Return (x, y) of the center of cell containing provided text 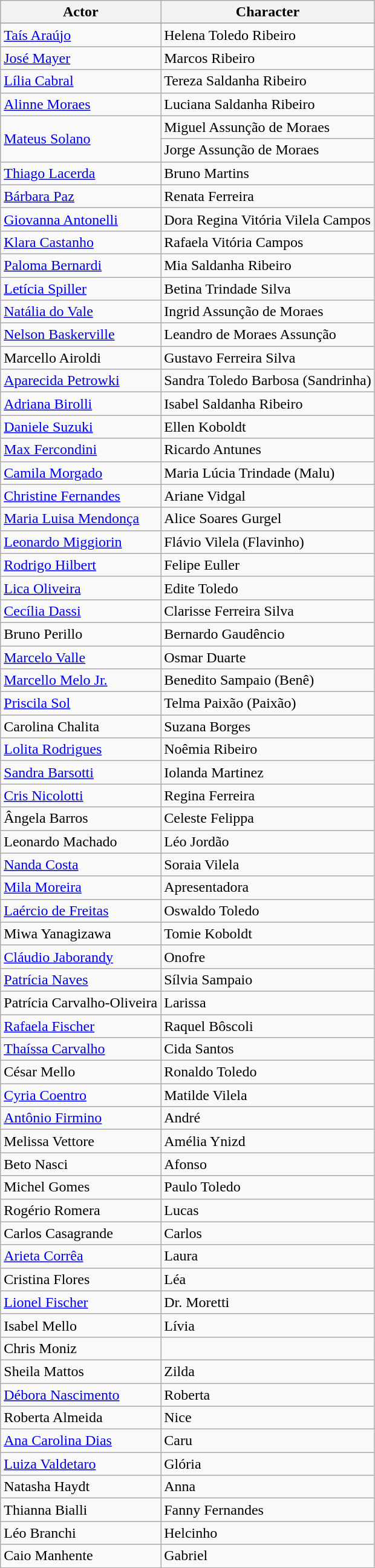
Raquel Bôscoli (268, 1026)
Luciana Saldanha Ribeiro (268, 104)
Taís Araújo (81, 35)
Nanda Costa (81, 865)
Patrícia Carvalho-Oliveira (81, 1003)
Tomie Koboldt (268, 934)
Ricardo Antunes (268, 450)
Helcinho (268, 1533)
Carolina Chalita (81, 726)
Carlos Casagrande (81, 1233)
Nice (268, 1418)
Gabriel (268, 1556)
Dr. Moretti (268, 1302)
Rafaela Vitória Campos (268, 242)
Laércio de Freitas (81, 911)
Paloma Bernardi (81, 265)
Betina Trindade Silva (268, 289)
Thaíssa Carvalho (81, 1049)
Giovanna Antonelli (81, 219)
Felipe Euller (268, 565)
Cris Nicolotti (81, 796)
Mila Moreira (81, 888)
Apresentadora (268, 888)
Leandro de Moraes Assunção (268, 335)
Carlos (268, 1233)
Max Fercondini (81, 450)
Miwa Yanagizawa (81, 934)
Chris Moniz (81, 1348)
Adriana Birolli (81, 404)
Maria Luisa Mendonça (81, 519)
Léo Jordão (268, 842)
Fanny Fernandes (268, 1510)
Paulo Toledo (268, 1187)
Débora Nascimento (81, 1394)
Daniele Suzuki (81, 427)
Klara Castanho (81, 242)
Afonso (268, 1164)
Renata Ferreira (268, 196)
Priscila Sol (81, 703)
Christine Fernandes (81, 496)
Lívia (268, 1325)
Patrícia Naves (81, 980)
Roberta Almeida (81, 1418)
André (268, 1118)
Helena Toledo Ribeiro (268, 35)
Tereza Saldanha Ribeiro (268, 81)
Character (268, 12)
Luiza Valdetaro (81, 1464)
Marcelo Valle (81, 657)
Amélia Ynizd (268, 1141)
Rodrigo Hilbert (81, 565)
Ellen Koboldt (268, 427)
Sandra Toledo Barbosa (Sandrinha) (268, 381)
Natália do Vale (81, 312)
Ângela Barros (81, 819)
José Mayer (81, 58)
Ana Carolina Dias (81, 1441)
Alinne Moraes (81, 104)
Ariane Vidgal (268, 496)
Léo Branchi (81, 1533)
Sheila Mattos (81, 1371)
Suzana Borges (268, 726)
Noêmia Ribeiro (268, 749)
Thianna Bialli (81, 1510)
Larissa (268, 1003)
Marcello Melo Jr. (81, 680)
Lica Oliveira (81, 588)
Marcello Airoldi (81, 358)
Zilda (268, 1371)
Antônio Firmino (81, 1118)
Miguel Assunção de Moraes (268, 127)
Edite Toledo (268, 588)
Michel Gomes (81, 1187)
Léa (268, 1279)
Caru (268, 1441)
Isabel Mello (81, 1325)
Camila Morgado (81, 473)
Actor (81, 12)
Isabel Saldanha Ribeiro (268, 404)
Rafaela Fischer (81, 1026)
Telma Paixão (Paixão) (268, 703)
Onofre (268, 957)
Maria Lúcia Trindade (Malu) (268, 473)
Benedito Sampaio (Benê) (268, 680)
Roberta (268, 1394)
Celeste Felippa (268, 819)
Bruno Perillo (81, 634)
Ingrid Assunção de Moraes (268, 312)
Nelson Baskerville (81, 335)
Mia Saldanha Ribeiro (268, 265)
Lília Cabral (81, 81)
Regina Ferreira (268, 796)
Sandra Barsotti (81, 772)
Oswaldo Toledo (268, 911)
Cecília Dassi (81, 611)
Glória (268, 1464)
Matilde Vilela (268, 1095)
Osmar Duarte (268, 657)
Flávio Vilela (Flavinho) (268, 542)
Cyria Coentro (81, 1095)
Cláudio Jaborandy (81, 957)
Anna (268, 1487)
Alice Soares Gurgel (268, 519)
Bárbara Paz (81, 196)
Iolanda Martinez (268, 772)
Lionel Fischer (81, 1302)
Clarisse Ferreira Silva (268, 611)
Bruno Martins (268, 173)
Caio Manhente (81, 1556)
Melissa Vettore (81, 1141)
Leonardo Miggiorin (81, 542)
Bernardo Gaudêncio (268, 634)
Arieta Corrêa (81, 1256)
Sílvia Sampaio (268, 980)
Gustavo Ferreira Silva (268, 358)
César Mello (81, 1072)
Mateus Solano (81, 139)
Natasha Haydt (81, 1487)
Dora Regina Vitória Vilela Campos (268, 219)
Ronaldo Toledo (268, 1072)
Aparecida Petrowki (81, 381)
Lolita Rodrigues (81, 749)
Beto Nasci (81, 1164)
Rogério Romera (81, 1210)
Cida Santos (268, 1049)
Lucas (268, 1210)
Thiago Lacerda (81, 173)
Soraia Vilela (268, 865)
Laura (268, 1256)
Letícia Spiller (81, 289)
Jorge Assunção de Moraes (268, 150)
Marcos Ribeiro (268, 58)
Cristina Flores (81, 1279)
Leonardo Machado (81, 842)
